Provide the (x, y) coordinate of the cell's center where the given text is located.  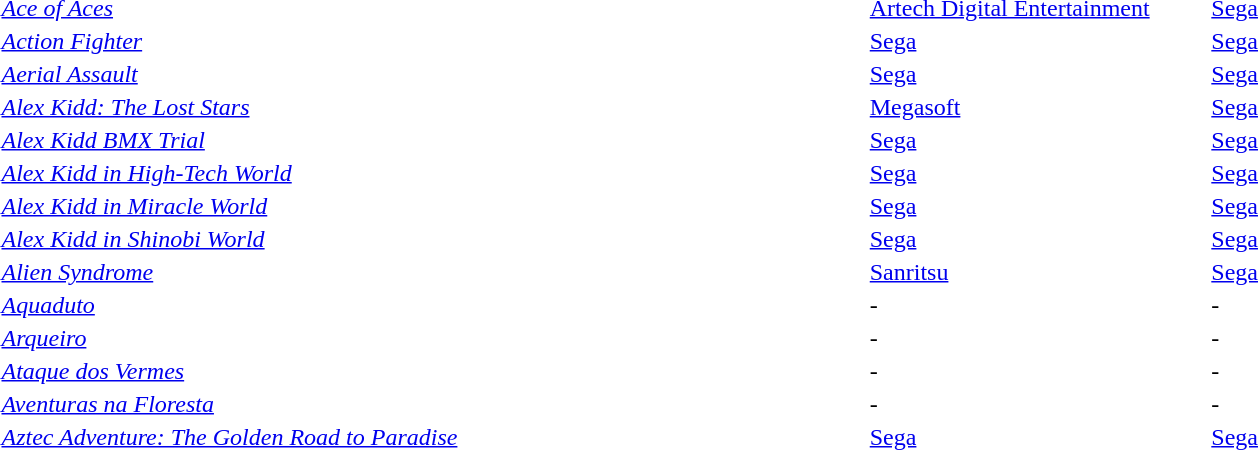
Alien Syndrome (432, 272)
Alex Kidd in High-Tech World (432, 173)
Sanritsu (1038, 272)
Arqueiro (432, 338)
Alex Kidd: The Lost Stars (432, 107)
Alex Kidd in Miracle World (432, 206)
Aquaduto (432, 305)
Megasoft (1038, 107)
Ataque dos Vermes (432, 371)
Aventuras na Floresta (432, 404)
Alex Kidd in Shinobi World (432, 239)
Aerial Assault (432, 74)
Alex Kidd BMX Trial (432, 140)
Action Fighter (432, 41)
